Find where the given text appears and provide that cell's center as [x, y] coordinate. 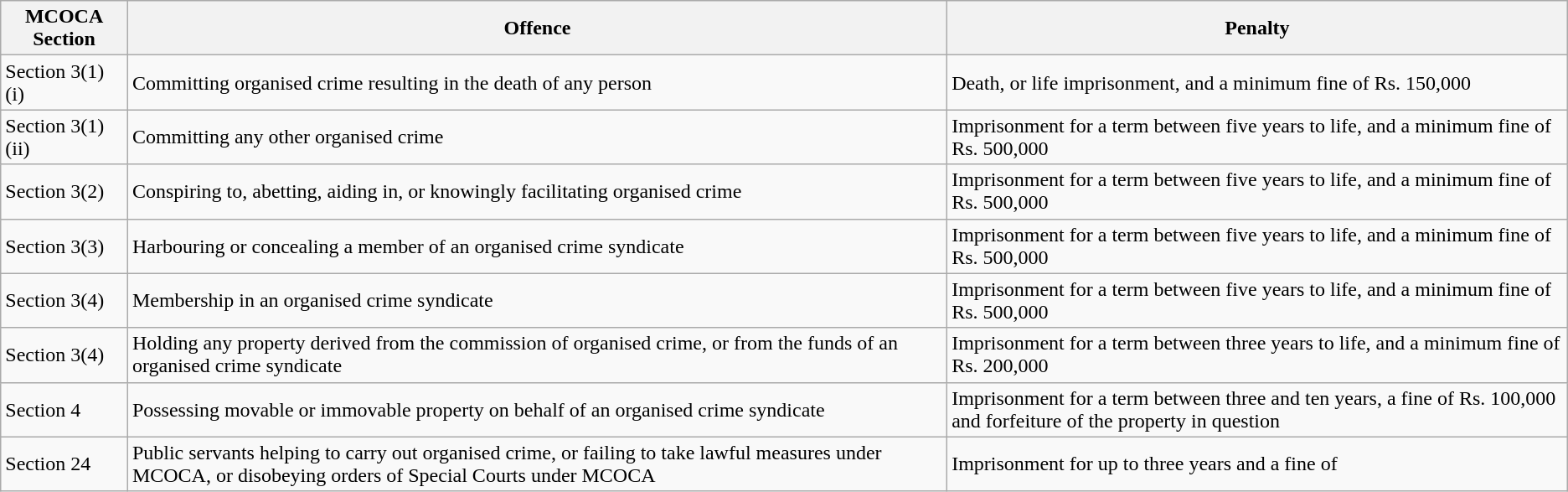
Offence [537, 28]
Imprisonment for a term between three years to life, and a minimum fine of Rs. 200,000 [1258, 355]
Possessing movable or immovable property on behalf of an organised crime syndicate [537, 409]
Holding any property derived from the commission of organised crime, or from the funds of an organised crime syndicate [537, 355]
Section 24 [64, 464]
Section 3(1)(ii) [64, 137]
Conspiring to, abetting, aiding in, or knowingly facilitating organised crime [537, 191]
Section 3(2) [64, 191]
Section 3(1)(i) [64, 82]
Committing any other organised crime [537, 137]
Penalty [1258, 28]
Imprisonment for a term between three and ten years, a fine of Rs. 100,000 and forfeiture of the property in question [1258, 409]
Imprisonment for up to three years and a fine of [1258, 464]
Section 3(3) [64, 246]
Membership in an organised crime syndicate [537, 300]
MCOCA Section [64, 28]
Section 4 [64, 409]
Committing organised crime resulting in the death of any person [537, 82]
Death, or life imprisonment, and a minimum fine of Rs. 150,000 [1258, 82]
Harbouring or concealing a member of an organised crime syndicate [537, 246]
